Extract the [X, Y] coordinate from the center of the cell holding the provided text.  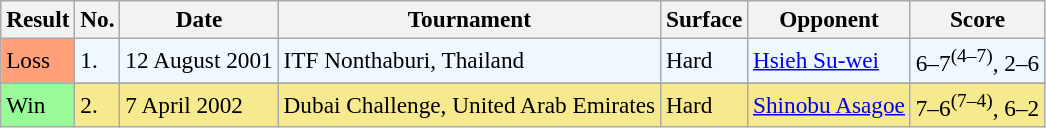
Win [38, 104]
12 August 2001 [199, 60]
7 April 2002 [199, 104]
Shinobu Asagoe [830, 104]
Surface [704, 19]
ITF Nonthaburi, Thailand [469, 60]
Opponent [830, 19]
Loss [38, 60]
Result [38, 19]
Date [199, 19]
Score [977, 19]
2. [98, 104]
Dubai Challenge, United Arab Emirates [469, 104]
1. [98, 60]
6–7(4–7), 2–6 [977, 60]
7–6(7–4), 6–2 [977, 104]
No. [98, 19]
Hsieh Su-wei [830, 60]
Tournament [469, 19]
